Extract the [X, Y] coordinate from the center of the cell holding the provided text.  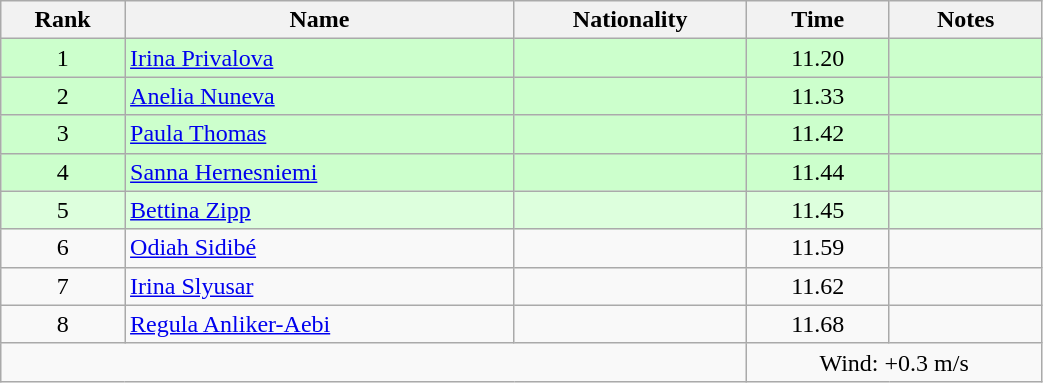
11.62 [818, 286]
11.68 [818, 324]
1 [63, 58]
11.42 [818, 134]
11.33 [818, 96]
11.44 [818, 172]
Nationality [630, 20]
7 [63, 286]
Regula Anliker-Aebi [320, 324]
Rank [63, 20]
2 [63, 96]
8 [63, 324]
Wind: +0.3 m/s [894, 362]
Paula Thomas [320, 134]
Notes [966, 20]
4 [63, 172]
Time [818, 20]
6 [63, 248]
11.45 [818, 210]
3 [63, 134]
Irina Slyusar [320, 286]
11.20 [818, 58]
Bettina Zipp [320, 210]
Sanna Hernesniemi [320, 172]
Odiah Sidibé [320, 248]
11.59 [818, 248]
5 [63, 210]
Name [320, 20]
Anelia Nuneva [320, 96]
Irina Privalova [320, 58]
